Return [X, Y] of the center of cell containing provided text 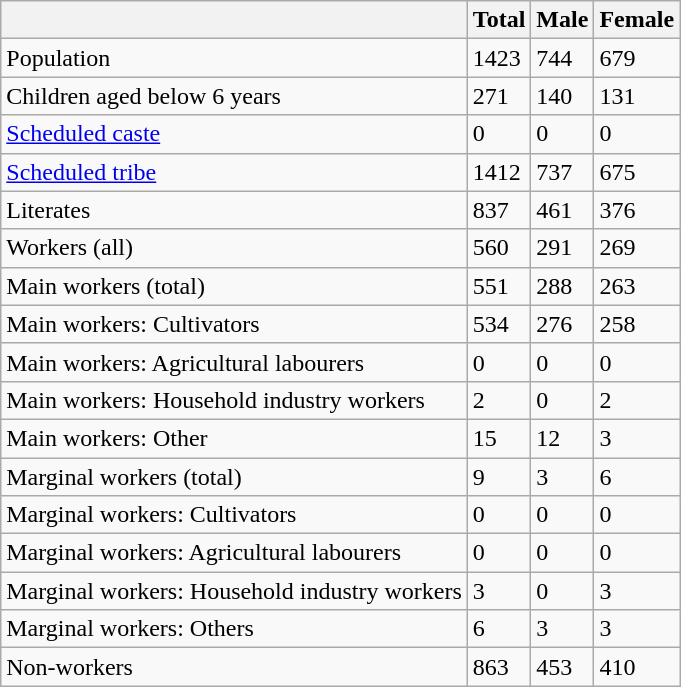
Male [562, 20]
Population [234, 58]
837 [499, 210]
Main workers: Agricultural labourers [234, 362]
Main workers: Household industry workers [234, 400]
291 [562, 248]
1412 [499, 172]
410 [637, 667]
551 [499, 286]
Main workers: Cultivators [234, 324]
Total [499, 20]
12 [562, 438]
Children aged below 6 years [234, 96]
Scheduled tribe [234, 172]
Marginal workers (total) [234, 477]
276 [562, 324]
15 [499, 438]
Marginal workers: Agricultural labourers [234, 553]
Non-workers [234, 667]
140 [562, 96]
Marginal workers: Household industry workers [234, 591]
258 [637, 324]
Female [637, 20]
534 [499, 324]
263 [637, 286]
679 [637, 58]
269 [637, 248]
Marginal workers: Others [234, 629]
560 [499, 248]
376 [637, 210]
744 [562, 58]
Workers (all) [234, 248]
288 [562, 286]
Marginal workers: Cultivators [234, 515]
9 [499, 477]
Scheduled caste [234, 134]
737 [562, 172]
271 [499, 96]
453 [562, 667]
Literates [234, 210]
461 [562, 210]
Main workers: Other [234, 438]
1423 [499, 58]
675 [637, 172]
131 [637, 96]
863 [499, 667]
Main workers (total) [234, 286]
